Identify which cell holds the provided text, then report its [X, Y] central coordinate. 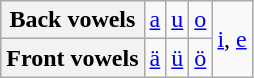
ü [178, 58]
a [155, 20]
Front vowels [72, 58]
ö [200, 58]
ä [155, 58]
i, e [232, 39]
o [200, 20]
Back vowels [72, 20]
u [178, 20]
